Extract the [x, y] coordinate from the center of the cell holding the provided text.  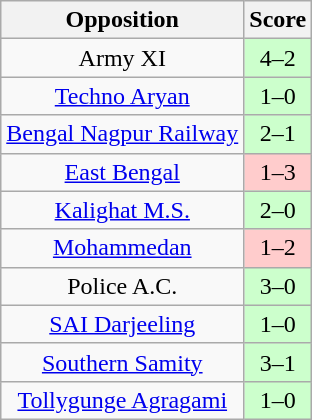
Techno Aryan [122, 96]
Mohammedan [122, 248]
Police A.C. [122, 286]
1–2 [278, 248]
Southern Samity [122, 362]
4–2 [278, 58]
Army XI [122, 58]
Kalighat M.S. [122, 210]
2–1 [278, 134]
1–3 [278, 172]
3–0 [278, 286]
Opposition [122, 20]
Tollygunge Agragami [122, 400]
SAI Darjeeling [122, 324]
Score [278, 20]
East Bengal [122, 172]
Bengal Nagpur Railway [122, 134]
2–0 [278, 210]
3–1 [278, 362]
